Extract the (X, Y) coordinate from the center of the cell holding the provided text.  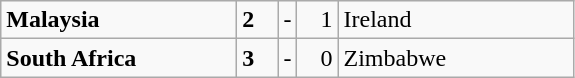
3 (258, 58)
Zimbabwe (456, 58)
0 (318, 58)
Ireland (456, 20)
South Africa (119, 58)
1 (318, 20)
2 (258, 20)
Malaysia (119, 20)
